Detect which cell encompasses the target text, then output its [x, y] center coordinate. 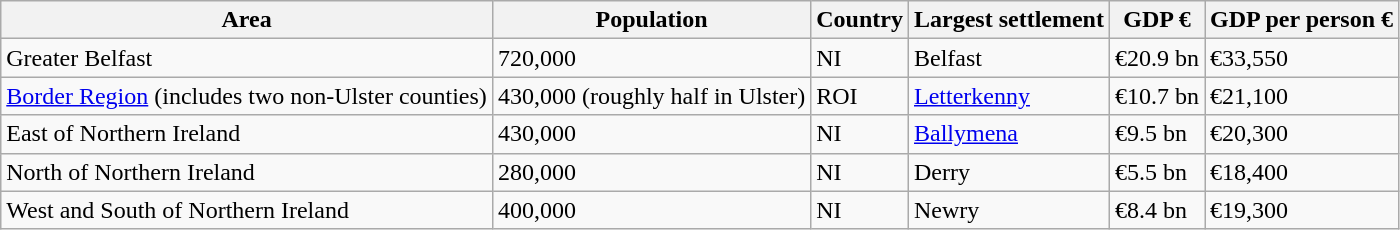
GDP € [1156, 20]
Ballymena [1008, 134]
Greater Belfast [247, 58]
Letterkenny [1008, 96]
€33,550 [1302, 58]
Area [247, 20]
East of Northern Ireland [247, 134]
€8.4 bn [1156, 210]
Country [860, 20]
€21,100 [1302, 96]
Largest settlement [1008, 20]
€19,300 [1302, 210]
Newry [1008, 210]
430,000 (roughly half in Ulster) [651, 96]
North of Northern Ireland [247, 172]
€20,300 [1302, 134]
€9.5 bn [1156, 134]
430,000 [651, 134]
GDP per person € [1302, 20]
€20.9 bn [1156, 58]
Border Region (includes two non-Ulster counties) [247, 96]
€18,400 [1302, 172]
€5.5 bn [1156, 172]
Derry [1008, 172]
West and South of Northern Ireland [247, 210]
Population [651, 20]
Belfast [1008, 58]
720,000 [651, 58]
€10.7 bn [1156, 96]
ROI [860, 96]
400,000 [651, 210]
280,000 [651, 172]
